Detect which cell encompasses the target text, then output its (X, Y) center coordinate. 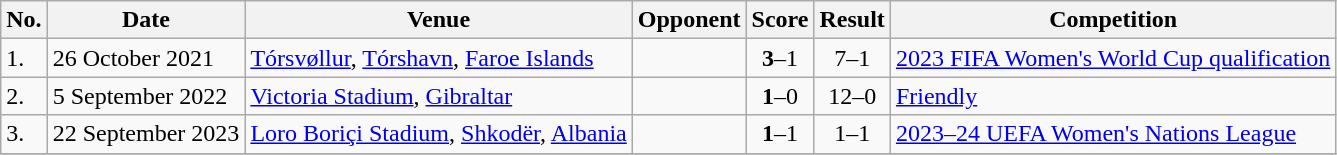
2023–24 UEFA Women's Nations League (1113, 134)
1–0 (780, 96)
Venue (438, 20)
1. (24, 58)
22 September 2023 (146, 134)
Result (852, 20)
Victoria Stadium, Gibraltar (438, 96)
Loro Boriçi Stadium, Shkodër, Albania (438, 134)
Opponent (689, 20)
Friendly (1113, 96)
Tórsvøllur, Tórshavn, Faroe Islands (438, 58)
3. (24, 134)
2. (24, 96)
7–1 (852, 58)
12–0 (852, 96)
Date (146, 20)
No. (24, 20)
2023 FIFA Women's World Cup qualification (1113, 58)
3–1 (780, 58)
Competition (1113, 20)
26 October 2021 (146, 58)
5 September 2022 (146, 96)
Score (780, 20)
